Search for the cell housing the specified text and yield its [x, y] center coordinate. 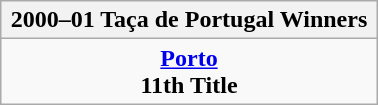
2000–01 Taça de Portugal Winners [189, 20]
Porto11th Title [189, 72]
